Identify which cell holds the provided text, then report its (x, y) central coordinate. 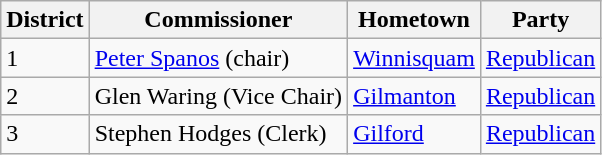
Gilford (414, 134)
Peter Spanos (chair) (218, 58)
3 (45, 134)
Stephen Hodges (Clerk) (218, 134)
Glen Waring (Vice Chair) (218, 96)
1 (45, 58)
Hometown (414, 20)
Party (540, 20)
Winnisquam (414, 58)
District (45, 20)
Commissioner (218, 20)
Gilmanton (414, 96)
2 (45, 96)
